Determine the [X, Y] coordinate at the center of the cell enclosing the given text.  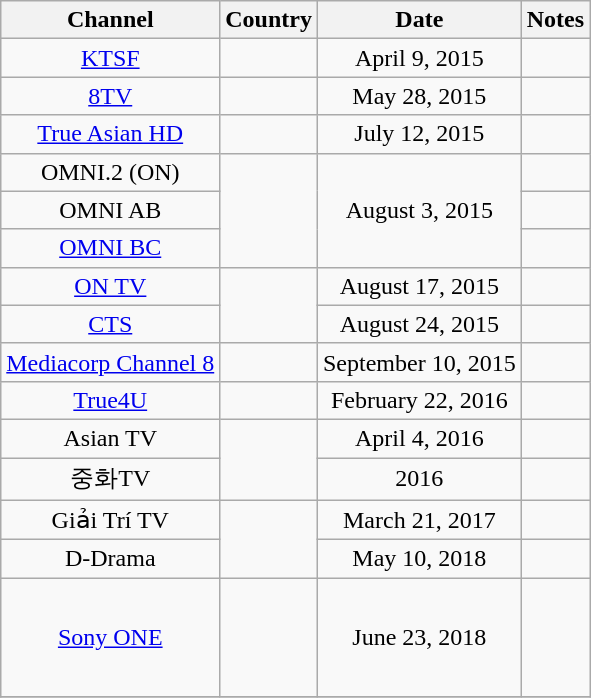
2016 [419, 480]
Notes [555, 20]
Channel [110, 20]
8TV [110, 96]
Asian TV [110, 438]
June 23, 2018 [419, 638]
August 24, 2015 [419, 324]
D-Drama [110, 559]
July 12, 2015 [419, 134]
Giải Trí TV [110, 520]
March 21, 2017 [419, 520]
CTS [110, 324]
중화TV [110, 480]
KTSF [110, 58]
April 4, 2016 [419, 438]
Mediacorp Channel 8 [110, 362]
OMNI BC [110, 248]
Country [269, 20]
April 9, 2015 [419, 58]
May 10, 2018 [419, 559]
True4U [110, 400]
ON TV [110, 286]
Sony ONE [110, 638]
September 10, 2015 [419, 362]
OMNI.2 (ON) [110, 172]
August 17, 2015 [419, 286]
August 3, 2015 [419, 210]
May 28, 2015 [419, 96]
True Asian HD [110, 134]
OMNI AB [110, 210]
Date [419, 20]
February 22, 2016 [419, 400]
